Capture the cell that displays the provided text and extract its [x, y] central coordinate. 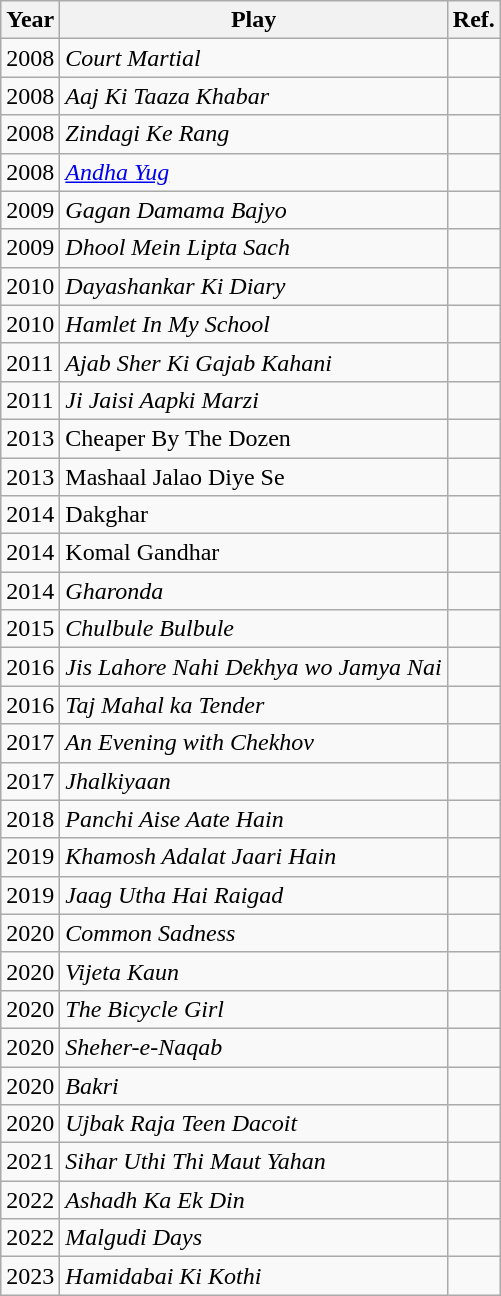
Mashaal Jalao Diye Se [254, 477]
2023 [30, 1276]
Vijeta Kaun [254, 971]
Ujbak Raja Teen Dacoit [254, 1124]
2021 [30, 1162]
Play [254, 20]
Panchi Aise Aate Hain [254, 819]
2015 [30, 629]
Ji Jaisi Aapki Marzi [254, 400]
Cheaper By The Dozen [254, 438]
Aaj Ki Taaza Khabar [254, 96]
Sheher-e-Naqab [254, 1047]
Year [30, 20]
2018 [30, 819]
Malgudi Days [254, 1238]
Jis Lahore Nahi Dekhya wo Jamya Nai [254, 667]
Jaag Utha Hai Raigad [254, 895]
The Bicycle Girl [254, 1009]
Zindagi Ke Rang [254, 134]
Ref. [474, 20]
Dakghar [254, 515]
Dhool Mein Lipta Sach [254, 248]
Andha Yug [254, 172]
Common Sadness [254, 933]
Ajab Sher Ki Gajab Kahani [254, 362]
Taj Mahal ka Tender [254, 705]
Hamidabai Ki Kothi [254, 1276]
Jhalkiyaan [254, 781]
An Evening with Chekhov [254, 743]
Bakri [254, 1085]
Ashadh Ka Ek Din [254, 1200]
Sihar Uthi Thi Maut Yahan [254, 1162]
Khamosh Adalat Jaari Hain [254, 857]
Dayashankar Ki Diary [254, 286]
Komal Gandhar [254, 553]
Court Martial [254, 58]
Hamlet In My School [254, 324]
Gharonda [254, 591]
Chulbule Bulbule [254, 629]
Gagan Damama Bajyo [254, 210]
